Determine the [x, y] coordinate at the center of the cell enclosing the given text.  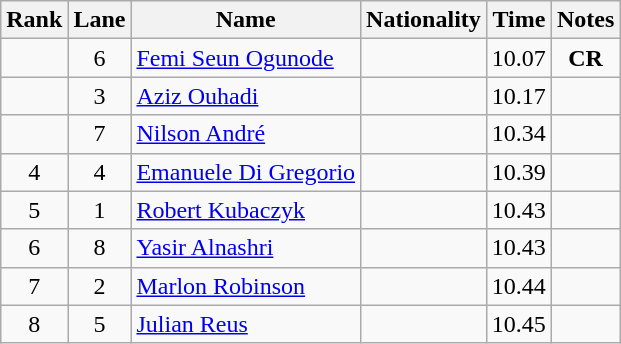
Time [518, 20]
1 [100, 210]
10.07 [518, 58]
3 [100, 96]
10.34 [518, 134]
2 [100, 286]
Rank [34, 20]
Femi Seun Ogunode [246, 58]
CR [585, 58]
10.39 [518, 172]
10.44 [518, 286]
Aziz Ouhadi [246, 96]
Nationality [424, 20]
10.17 [518, 96]
Julian Reus [246, 324]
Lane [100, 20]
Robert Kubaczyk [246, 210]
Notes [585, 20]
10.45 [518, 324]
Nilson André [246, 134]
Yasir Alnashri [246, 248]
Marlon Robinson [246, 286]
Name [246, 20]
Emanuele Di Gregorio [246, 172]
